Capture the cell that displays the provided text and extract its (x, y) central coordinate. 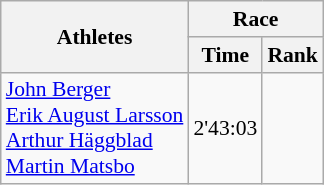
Race (256, 19)
Time (225, 55)
John BergerErik August LarssonArthur HäggbladMartin Matsbo (95, 128)
2'43:03 (225, 128)
Rank (292, 55)
Athletes (95, 36)
